Search for the cell housing the specified text and yield its (x, y) center coordinate. 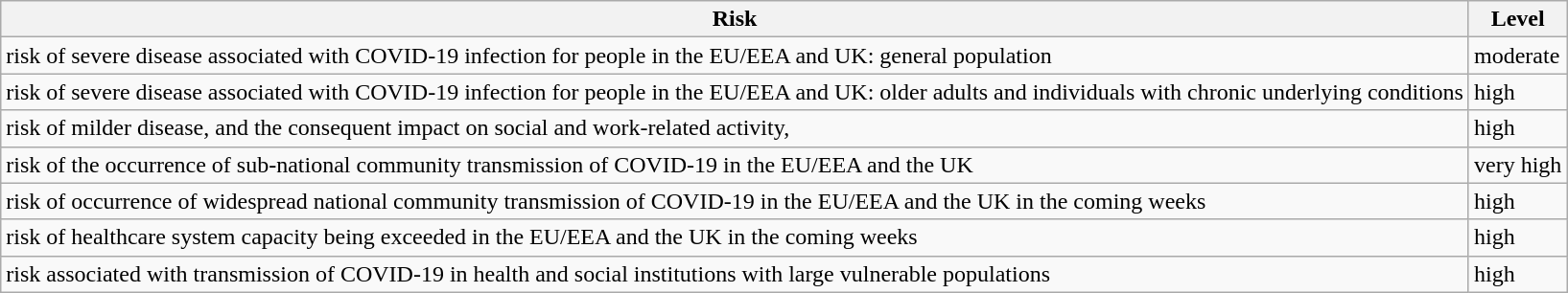
Level (1517, 19)
risk of the occurrence of sub-national community transmission of COVID-19 in the EU/EEA and the UK (735, 165)
moderate (1517, 56)
very high (1517, 165)
risk of occurrence of widespread national community transmission of COVID-19 in the EU/EEA and the UK in the coming weeks (735, 201)
Risk (735, 19)
risk of severe disease associated with COVID-19 infection for people in the EU/EEA and UK: general population (735, 56)
risk of milder disease, and the consequent impact on social and work-related activity, (735, 128)
risk associated with transmission of COVID-19 in health and social institutions with large vulnerable populations (735, 274)
risk of healthcare system capacity being exceeded in the EU/EEA and the UK in the coming weeks (735, 237)
